Determine the [x, y] coordinate at the center of the cell enclosing the given text.  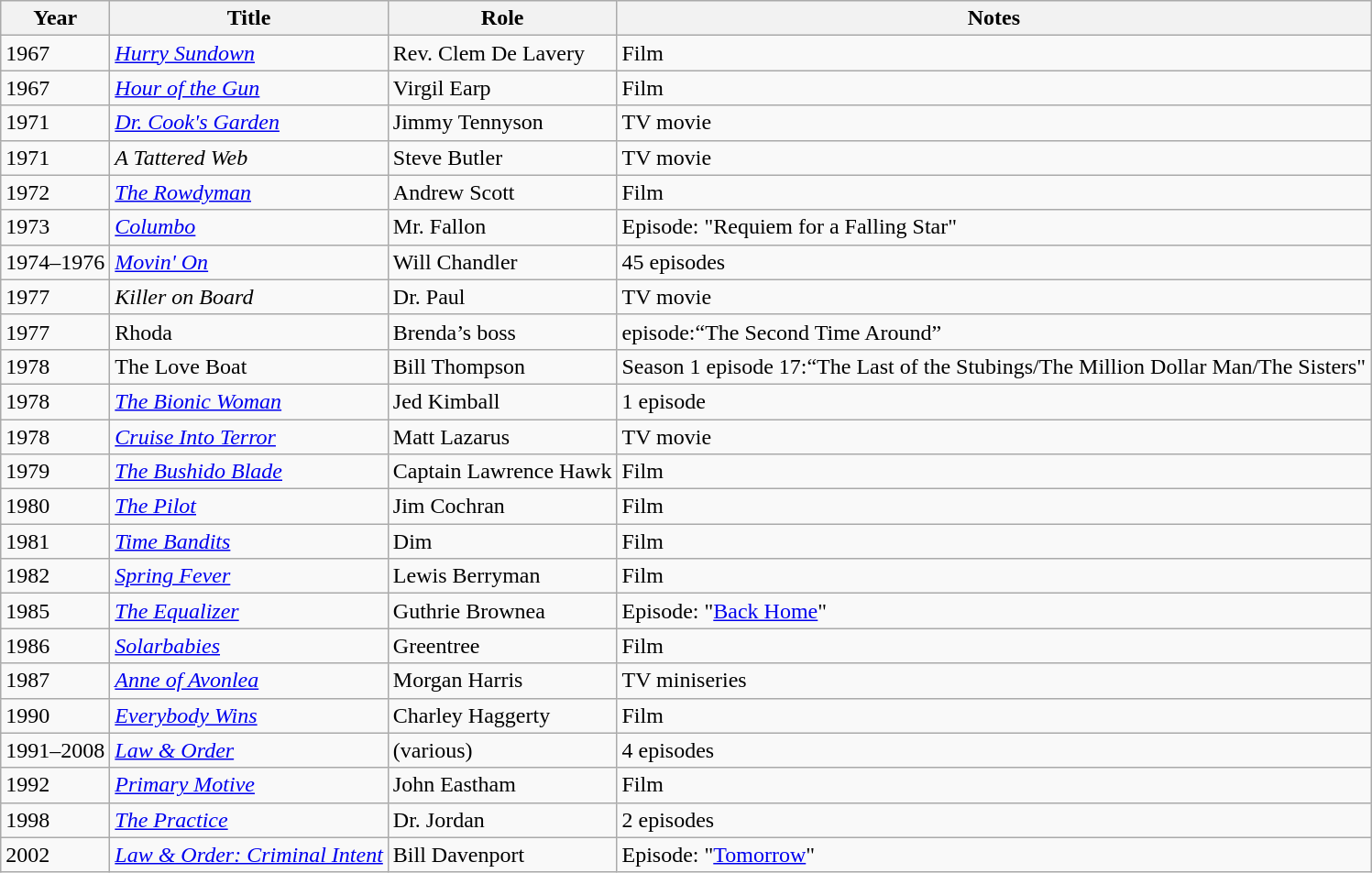
Year [55, 18]
4 episodes [993, 750]
Hurry Sundown [249, 53]
1987 [55, 681]
The Rowdyman [249, 192]
Dr. Jordan [502, 820]
1990 [55, 715]
The Bionic Woman [249, 401]
Dr. Cook's Garden [249, 123]
Guthrie Brownea [502, 611]
45 episodes [993, 262]
John Eastham [502, 785]
Time Bandits [249, 541]
Morgan Harris [502, 681]
Bill Thompson [502, 366]
Title [249, 18]
The Equalizer [249, 611]
1981 [55, 541]
The Pilot [249, 507]
The Love Boat [249, 366]
1986 [55, 646]
Season 1 episode 17:“The Last of the Stubings/The Million Dollar Man/The Sisters" [993, 366]
Captain Lawrence Hawk [502, 472]
Notes [993, 18]
1 episode [993, 401]
Virgil Earp [502, 88]
1972 [55, 192]
Everybody Wins [249, 715]
Columbo [249, 227]
1991–2008 [55, 750]
1982 [55, 576]
2 episodes [993, 820]
Anne of Avonlea [249, 681]
Andrew Scott [502, 192]
Primary Motive [249, 785]
Lewis Berryman [502, 576]
1985 [55, 611]
Role [502, 18]
1998 [55, 820]
Hour of the Gun [249, 88]
Rhoda [249, 332]
Cruise Into Terror [249, 437]
1979 [55, 472]
Episode: "Back Home" [993, 611]
Steve Butler [502, 158]
1973 [55, 227]
(various) [502, 750]
Dr. Paul [502, 297]
The Bushido Blade [249, 472]
Episode: "Tomorrow" [993, 855]
Movin' On [249, 262]
Episode: "Requiem for a Falling Star" [993, 227]
TV miniseries [993, 681]
Dim [502, 541]
Bill Davenport [502, 855]
Brenda’s boss [502, 332]
1992 [55, 785]
2002 [55, 855]
Law & Order [249, 750]
Jim Cochran [502, 507]
The Practice [249, 820]
episode:“The Second Time Around” [993, 332]
Law & Order: Criminal Intent [249, 855]
1974–1976 [55, 262]
A Tattered Web [249, 158]
Jed Kimball [502, 401]
Charley Haggerty [502, 715]
Will Chandler [502, 262]
Mr. Fallon [502, 227]
Solarbabies [249, 646]
Rev. Clem De Lavery [502, 53]
Spring Fever [249, 576]
1980 [55, 507]
Greentree [502, 646]
Matt Lazarus [502, 437]
Killer on Board [249, 297]
Jimmy Tennyson [502, 123]
